Capture the cell that displays the provided text and extract its [X, Y] central coordinate. 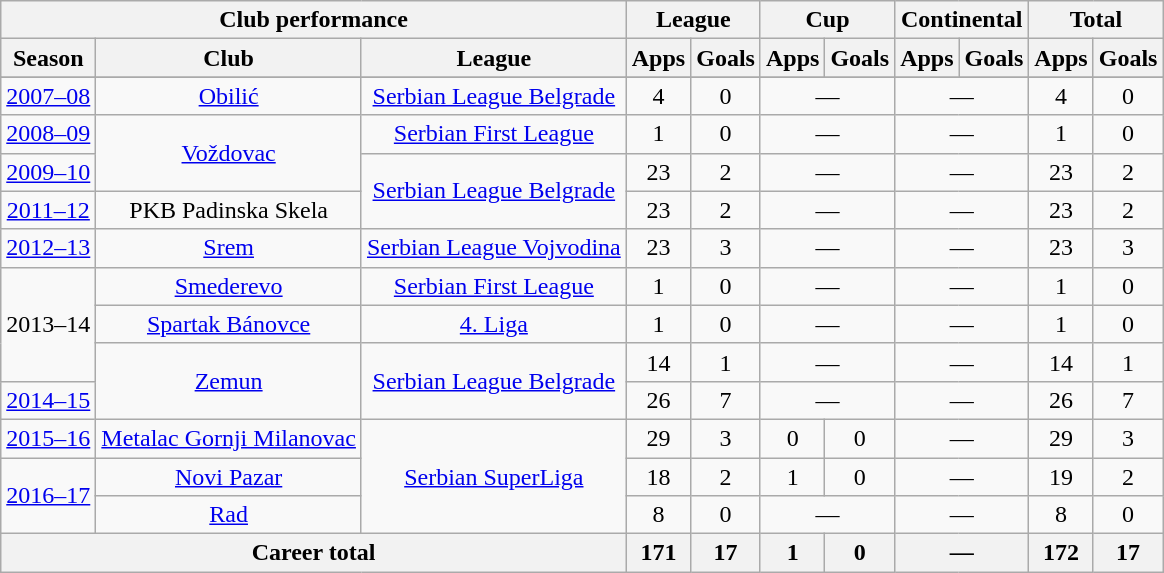
172 [1061, 553]
4. Liga [494, 324]
Smederevo [229, 286]
171 [658, 553]
Serbian SuperLiga [494, 476]
2012–13 [48, 248]
2009–10 [48, 172]
Novi Pazar [229, 477]
18 [658, 477]
2008–09 [48, 134]
Voždovac [229, 153]
Season [48, 58]
Rad [229, 515]
2011–12 [48, 210]
2014–15 [48, 400]
Continental [962, 20]
2016–17 [48, 496]
19 [1061, 477]
Zemun [229, 381]
Cup [827, 20]
2007–08 [48, 96]
Srem [229, 248]
2013–14 [48, 324]
Club [229, 58]
Career total [314, 553]
PKB Padinska Skela [229, 210]
Total [1096, 20]
Club performance [314, 20]
Spartak Bánovce [229, 324]
2015–16 [48, 438]
Metalac Gornji Milanovac [229, 438]
Obilić [229, 96]
Serbian League Vojvodina [494, 248]
